Extract the (X, Y) coordinate from the center of the cell holding the provided text.  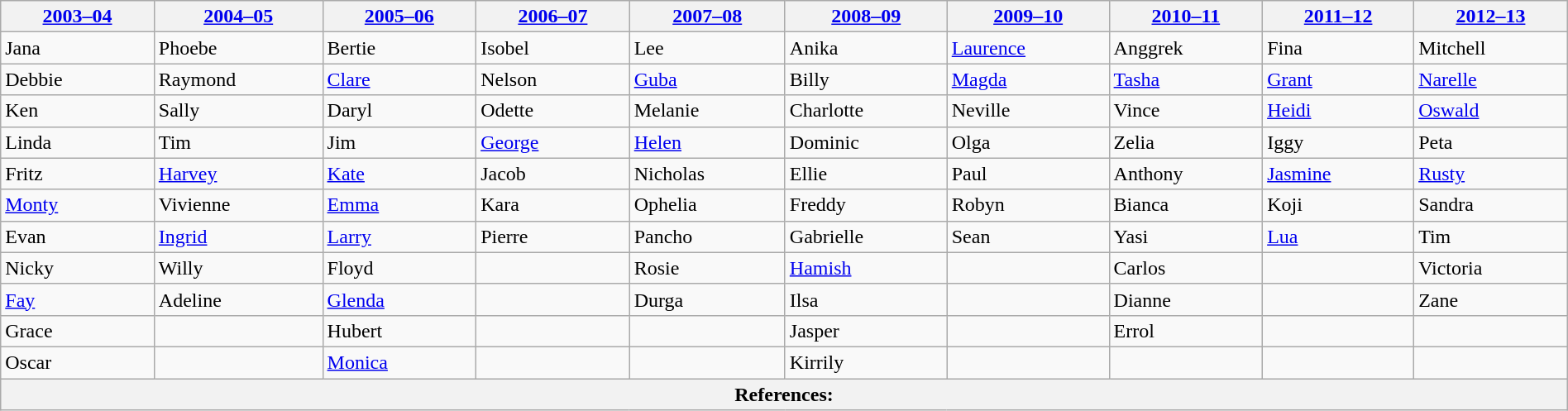
Melanie (707, 111)
Nelson (553, 79)
Rosie (707, 268)
Adeline (238, 299)
Fina (1338, 48)
Bianca (1186, 205)
Hamish (866, 268)
Laurence (1028, 48)
Zelia (1186, 142)
Victoria (1491, 268)
Anika (866, 48)
2012–13 (1491, 17)
Pancho (707, 237)
Narelle (1491, 79)
Kara (553, 205)
Emma (399, 205)
Glenda (399, 299)
Iggy (1338, 142)
Linda (78, 142)
Raymond (238, 79)
Phoebe (238, 48)
Lua (1338, 237)
Charlotte (866, 111)
Ilsa (866, 299)
2004–05 (238, 17)
Oswald (1491, 111)
Pierre (553, 237)
Yasi (1186, 237)
Carlos (1186, 268)
2008–09 (866, 17)
Freddy (866, 205)
Ellie (866, 174)
Willy (238, 268)
Vivienne (238, 205)
Tasha (1186, 79)
Jim (399, 142)
Dominic (866, 142)
Anthony (1186, 174)
2006–07 (553, 17)
Sally (238, 111)
Bertie (399, 48)
George (553, 142)
Daryl (399, 111)
Ophelia (707, 205)
Jacob (553, 174)
Oscar (78, 362)
Errol (1186, 331)
Jasmine (1338, 174)
Robyn (1028, 205)
Neville (1028, 111)
Zane (1491, 299)
Floyd (399, 268)
Monty (78, 205)
Paul (1028, 174)
Rusty (1491, 174)
Kirrily (866, 362)
Magda (1028, 79)
Dianne (1186, 299)
Ken (78, 111)
Guba (707, 79)
2003–04 (78, 17)
Durga (707, 299)
Larry (399, 237)
2010–11 (1186, 17)
Grant (1338, 79)
Jana (78, 48)
Hubert (399, 331)
Nicholas (707, 174)
Mitchell (1491, 48)
Sean (1028, 237)
Billy (866, 79)
Kate (399, 174)
Grace (78, 331)
References: (784, 394)
Fritz (78, 174)
Fay (78, 299)
Harvey (238, 174)
Clare (399, 79)
Peta (1491, 142)
Helen (707, 142)
Monica (399, 362)
Nicky (78, 268)
2009–10 (1028, 17)
Gabrielle (866, 237)
2007–08 (707, 17)
Isobel (553, 48)
Olga (1028, 142)
2011–12 (1338, 17)
Koji (1338, 205)
Heidi (1338, 111)
Sandra (1491, 205)
Jasper (866, 331)
Debbie (78, 79)
Ingrid (238, 237)
Vince (1186, 111)
Anggrek (1186, 48)
Lee (707, 48)
Odette (553, 111)
2005–06 (399, 17)
Evan (78, 237)
